Output the [x, y] coordinate of the center of the cell containing the given text.  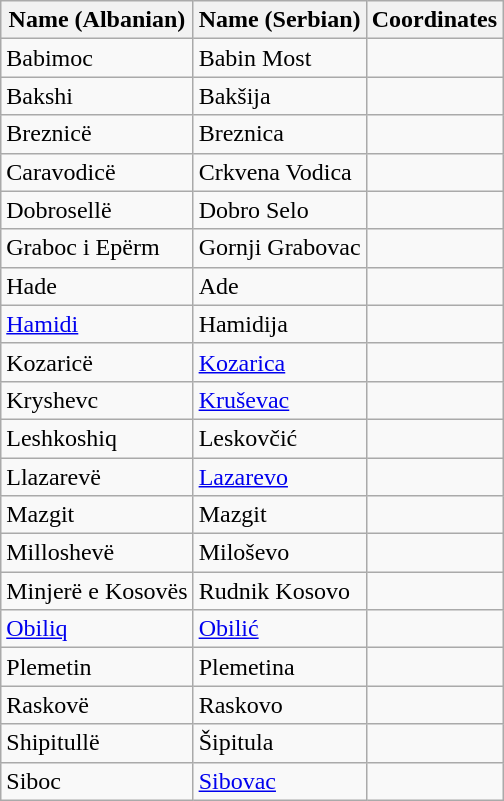
Breznicë [97, 134]
Leskovčić [280, 438]
Shipitullë [97, 743]
Hamidi [97, 324]
Coordinates [434, 20]
Kryshevc [97, 400]
Ade [280, 286]
Sibovac [280, 781]
Siboc [97, 781]
Kruševac [280, 400]
Raskovo [280, 705]
Babimoc [97, 58]
Obiliq [97, 629]
Miloševo [280, 553]
Obilić [280, 629]
Plemetina [280, 667]
Bakšija [280, 96]
Rudnik Kosovo [280, 591]
Minjerë e Kosovës [97, 591]
Hamidija [280, 324]
Milloshevë [97, 553]
Leshkoshiq [97, 438]
Kozarica [280, 362]
Caravodicë [97, 172]
Šipitula [280, 743]
Graboc i Epërm [97, 248]
Babin Most [280, 58]
Gornji Grabovac [280, 248]
Name (Serbian) [280, 20]
Bakshi [97, 96]
Plemetin [97, 667]
Lazarevo [280, 477]
Kozaricë [97, 362]
Hade [97, 286]
Name (Albanian) [97, 20]
Dobro Selo [280, 210]
Breznica [280, 134]
Crkvena Vodica [280, 172]
Raskovë [97, 705]
Dobrosellë [97, 210]
Llazarevë [97, 477]
